Capture the cell that displays the provided text and extract its [X, Y] central coordinate. 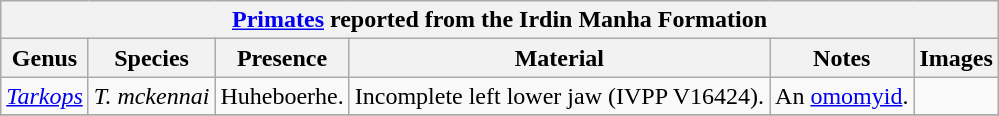
Huheboerhe. [282, 96]
T. mckennai [152, 96]
Primates reported from the Irdin Manha Formation [500, 20]
Tarkops [45, 96]
An omomyid. [842, 96]
Notes [842, 58]
Material [559, 58]
Species [152, 58]
Genus [45, 58]
Presence [282, 58]
Incomplete left lower jaw (IVPP V16424). [559, 96]
Images [956, 58]
